Return the (x, y) coordinate for the center point of the cell that contains the specified text.  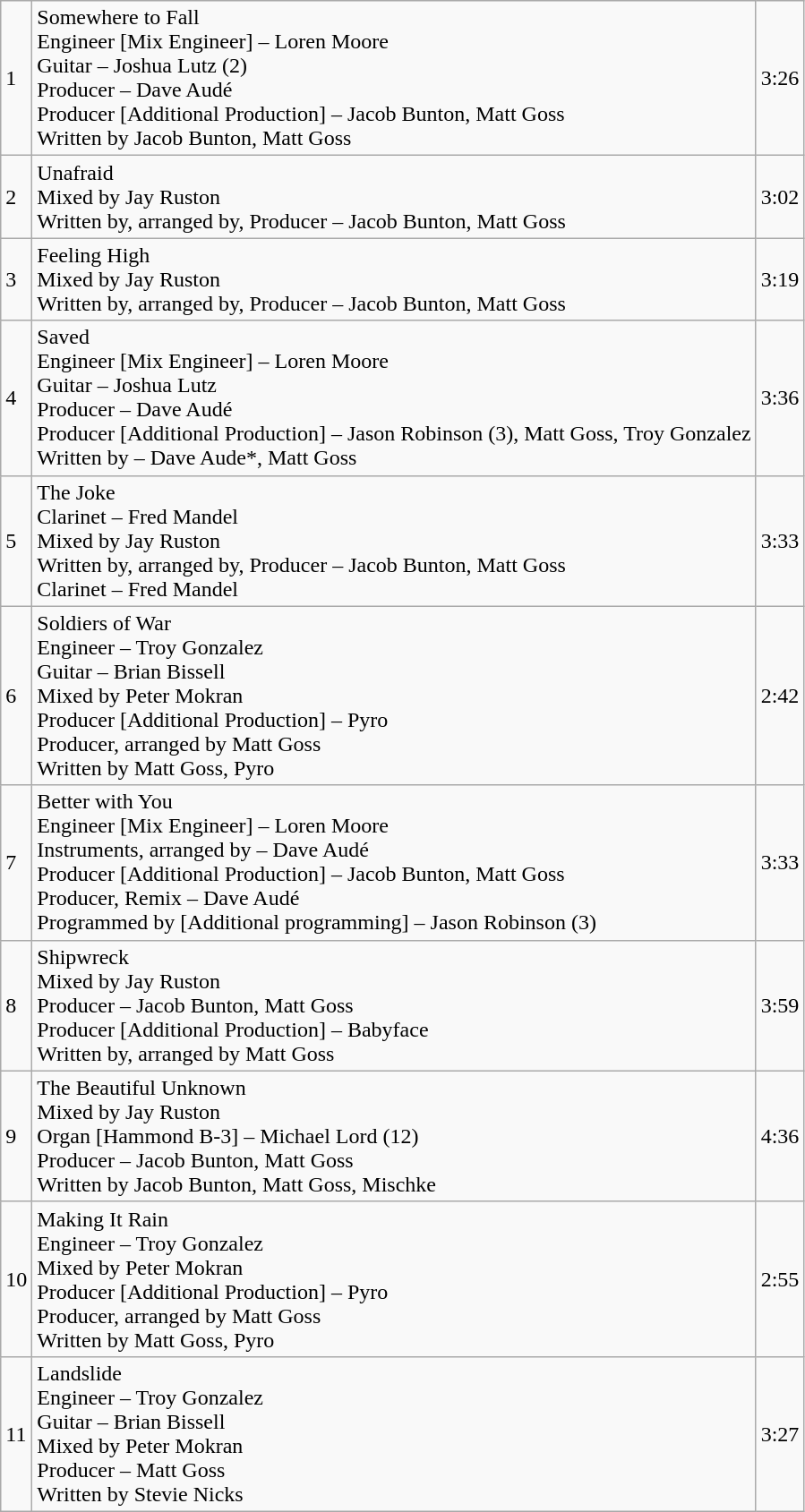
4:36 (780, 1136)
7 (16, 863)
2:42 (780, 696)
3:26 (780, 79)
3:59 (780, 1005)
11 (16, 1434)
UnafraidMixed by Jay RustonWritten by, arranged by, Producer – Jacob Bunton, Matt Goss (394, 197)
2 (16, 197)
3:36 (780, 397)
The JokeClarinet – Fred MandelMixed by Jay RustonWritten by, arranged by, Producer – Jacob Bunton, Matt GossClarinet – Fred Mandel (394, 541)
6 (16, 696)
1 (16, 79)
LandslideEngineer – Troy GonzalezGuitar – Brian BissellMixed by Peter MokranProducer – Matt GossWritten by Stevie Nicks (394, 1434)
8 (16, 1005)
10 (16, 1278)
3:19 (780, 279)
9 (16, 1136)
Feeling HighMixed by Jay RustonWritten by, arranged by, Producer – Jacob Bunton, Matt Goss (394, 279)
ShipwreckMixed by Jay RustonProducer – Jacob Bunton, Matt GossProducer [Additional Production] – BabyfaceWritten by, arranged by Matt Goss (394, 1005)
3:27 (780, 1434)
4 (16, 397)
3 (16, 279)
2:55 (780, 1278)
5 (16, 541)
3:02 (780, 197)
